Extract the (x, y) coordinate from the center of the cell holding the provided text.  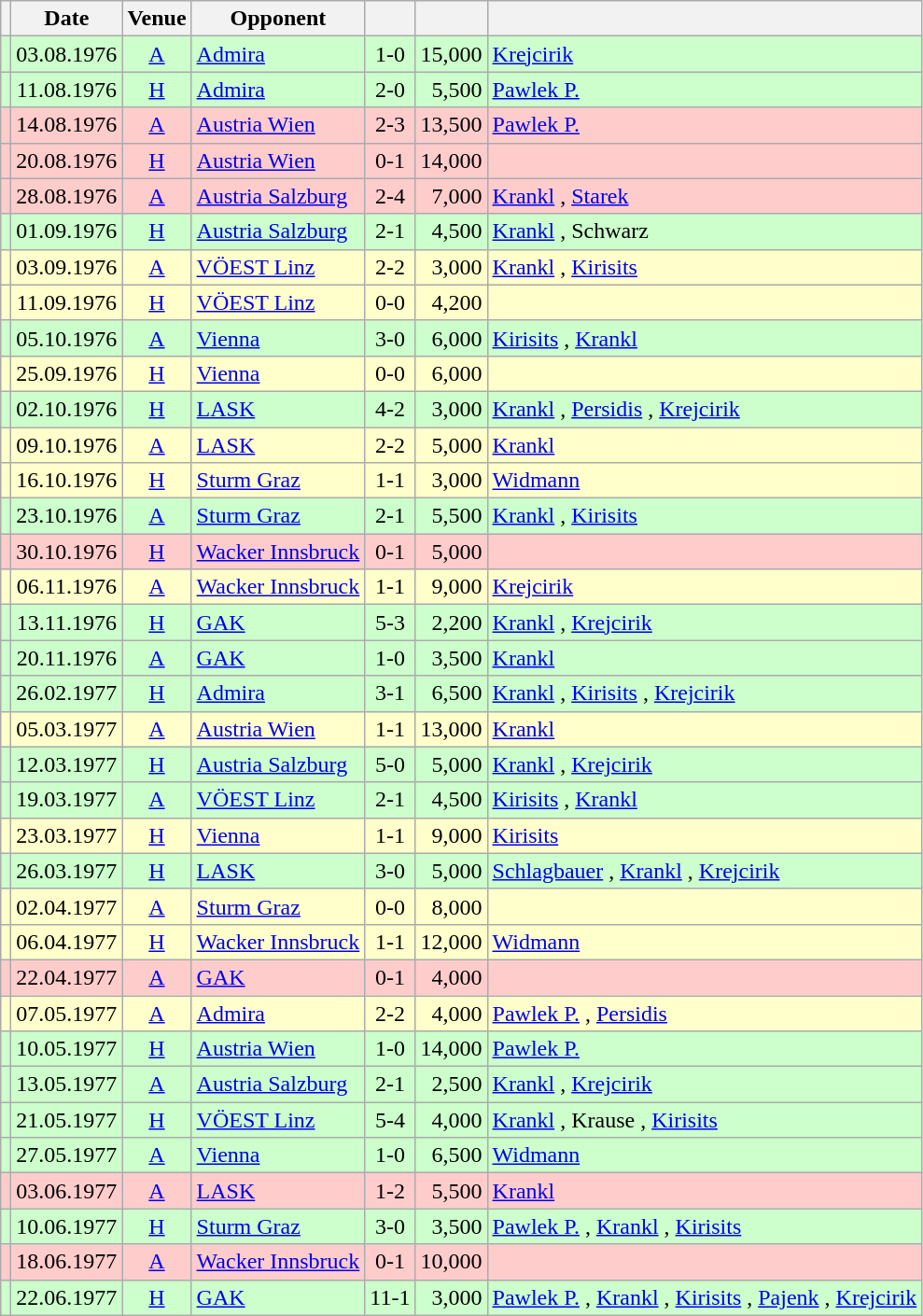
03.09.1976 (67, 267)
11.08.1976 (67, 90)
20.08.1976 (67, 161)
21.05.1977 (67, 1120)
2-3 (390, 125)
11.09.1976 (67, 302)
10,000 (452, 1262)
27.05.1977 (67, 1155)
13,500 (452, 125)
10.06.1977 (67, 1226)
01.09.1976 (67, 231)
05.03.1977 (67, 729)
22.04.1977 (67, 977)
07.05.1977 (67, 1013)
13.05.1977 (67, 1085)
Schlagbauer , Krankl , Krejcirik (705, 871)
Krankl , Schwarz (705, 231)
16.10.1976 (67, 481)
Krankl , Starek (705, 196)
8,000 (452, 906)
Kirisits (705, 835)
03.08.1976 (67, 54)
5-0 (390, 764)
22.06.1977 (67, 1297)
4-2 (390, 409)
12,000 (452, 942)
10.05.1977 (67, 1049)
05.10.1976 (67, 338)
19.03.1977 (67, 800)
14.08.1976 (67, 125)
26.02.1977 (67, 693)
23.03.1977 (67, 835)
28.08.1976 (67, 196)
Krankl , Kirisits , Krejcirik (705, 693)
23.10.1976 (67, 516)
09.10.1976 (67, 445)
30.10.1976 (67, 552)
Date (67, 19)
Krankl , Persidis , Krejcirik (705, 409)
18.06.1977 (67, 1262)
12.03.1977 (67, 764)
06.04.1977 (67, 942)
03.06.1977 (67, 1191)
Krankl , Krause , Kirisits (705, 1120)
2-0 (390, 90)
Opponent (278, 19)
5-4 (390, 1120)
Pawlek P. , Persidis (705, 1013)
Pawlek P. , Krankl , Kirisits , Pajenk , Krejcirik (705, 1297)
4,200 (452, 302)
2,200 (452, 623)
25.09.1976 (67, 373)
2,500 (452, 1085)
06.11.1976 (67, 587)
1-2 (390, 1191)
11-1 (390, 1297)
7,000 (452, 196)
Pawlek P. , Krankl , Kirisits (705, 1226)
5-3 (390, 623)
13,000 (452, 729)
20.11.1976 (67, 658)
26.03.1977 (67, 871)
02.10.1976 (67, 409)
13.11.1976 (67, 623)
3-1 (390, 693)
Venue (157, 19)
02.04.1977 (67, 906)
15,000 (452, 54)
2-4 (390, 196)
